Detect which cell encompasses the target text, then output its [x, y] center coordinate. 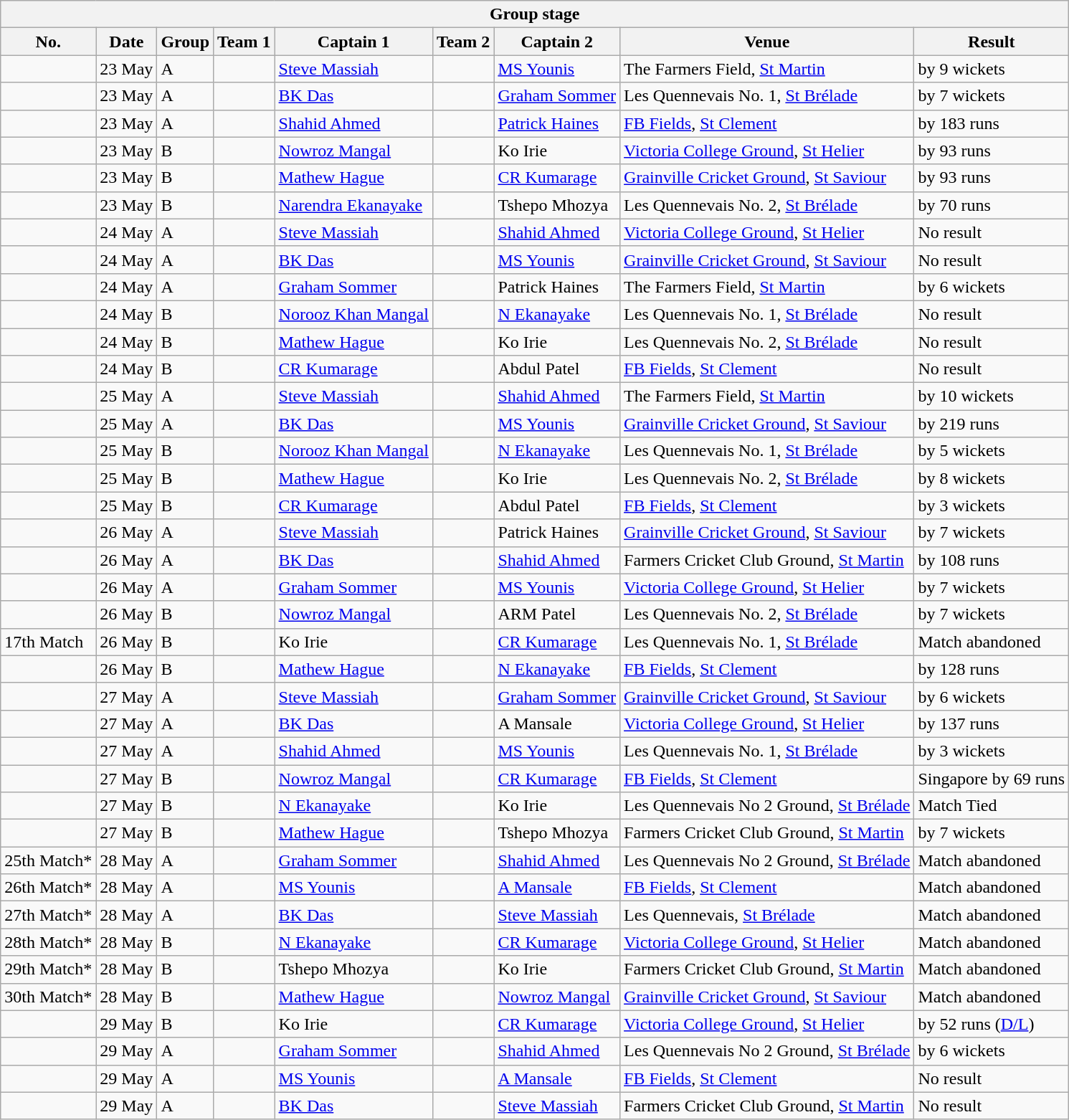
by 183 runs [992, 123]
Team 2 [463, 42]
by 137 runs [992, 723]
Singapore by 69 runs [992, 778]
Venue [767, 42]
Narendra Ekanayake [353, 205]
by 219 runs [992, 424]
by 52 runs (D/L) [992, 1024]
28th Match* [49, 942]
by 128 runs [992, 669]
Captain 2 [557, 42]
by 8 wickets [992, 478]
No. [49, 42]
Team 1 [244, 42]
by 108 runs [992, 560]
29th Match* [49, 969]
25th Match* [49, 860]
17th Match [49, 642]
by 5 wickets [992, 451]
26th Match* [49, 888]
Les Quennevais, St Brélade [767, 915]
Result [992, 42]
by 9 wickets [992, 69]
27th Match* [49, 915]
Group stage [535, 14]
Match Tied [992, 806]
Captain 1 [353, 42]
30th Match* [49, 997]
by 70 runs [992, 205]
Date [126, 42]
Group [185, 42]
by 10 wickets [992, 397]
ARM Patel [557, 614]
